Search for the cell housing the specified text and yield its [X, Y] center coordinate. 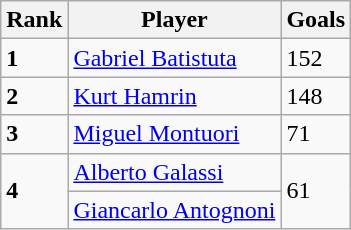
Miguel Montuori [174, 134]
148 [316, 96]
4 [34, 191]
Rank [34, 20]
152 [316, 58]
61 [316, 191]
2 [34, 96]
Goals [316, 20]
Gabriel Batistuta [174, 58]
Player [174, 20]
Giancarlo Antognoni [174, 210]
71 [316, 134]
Kurt Hamrin [174, 96]
1 [34, 58]
3 [34, 134]
Alberto Galassi [174, 172]
